Determine the (X, Y) coordinate at the center of the cell enclosing the given text.  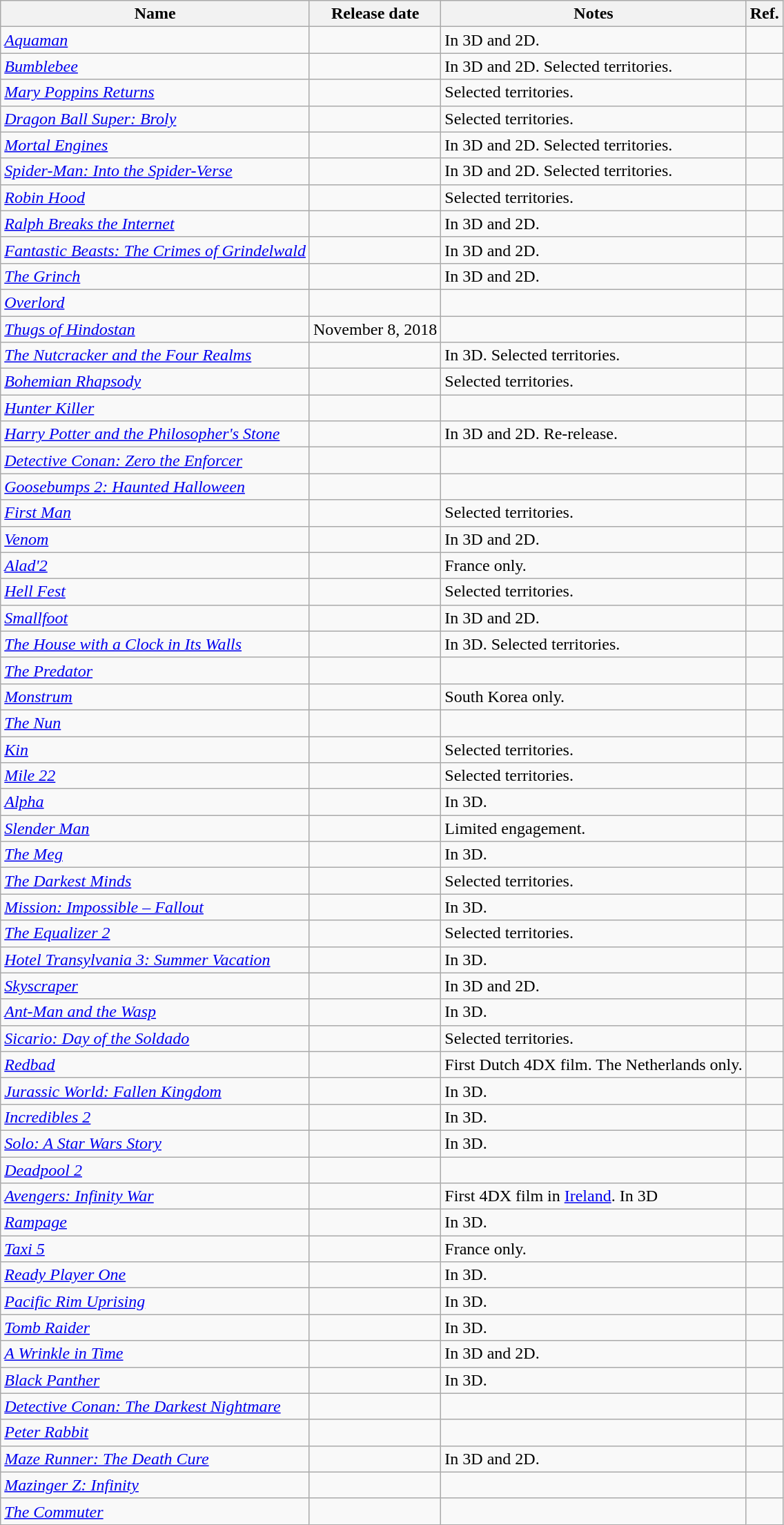
Ralph Breaks the Internet (155, 224)
First 4DX film in Ireland. In 3D (594, 1196)
The Meg (155, 855)
Deadpool 2 (155, 1170)
The Commuter (155, 1511)
Bohemian Rhapsody (155, 382)
Rampage (155, 1223)
Skyscraper (155, 986)
Mary Poppins Returns (155, 93)
Detective Conan: The Darkest Nightmare (155, 1406)
November 8, 2018 (375, 329)
Kin (155, 749)
Mission: Impossible – Fallout (155, 907)
Slender Man (155, 828)
Harry Potter and the Philosopher's Stone (155, 434)
Hell Fest (155, 592)
Venom (155, 539)
Notes (594, 14)
Jurassic World: Fallen Kingdom (155, 1091)
Name (155, 14)
Pacific Rim Uprising (155, 1301)
Fantastic Beasts: The Crimes of Grindelwald (155, 250)
Bumblebee (155, 66)
Spider-Man: Into the Spider-Verse (155, 171)
The Predator (155, 670)
The Darkest Minds (155, 881)
Detective Conan: Zero the Enforcer (155, 460)
The Grinch (155, 276)
Avengers: Infinity War (155, 1196)
Taxi 5 (155, 1249)
First Man (155, 513)
A Wrinkle in Time (155, 1354)
Tomb Raider (155, 1328)
Mortal Engines (155, 145)
Alad'2 (155, 565)
Overlord (155, 302)
Alpha (155, 802)
South Korea only. (594, 697)
First Dutch 4DX film. The Netherlands only. (594, 1065)
Release date (375, 14)
Solo: A Star Wars Story (155, 1143)
Redbad (155, 1065)
Mazinger Z: Infinity (155, 1485)
Hotel Transylvania 3: Summer Vacation (155, 960)
Hunter Killer (155, 408)
Mile 22 (155, 776)
Ready Player One (155, 1275)
Aquaman (155, 40)
The Nutcracker and the Four Realms (155, 356)
Ref. (765, 14)
Dragon Ball Super: Broly (155, 119)
In 3D and 2D. Re-release. (594, 434)
Limited engagement. (594, 828)
Incredibles 2 (155, 1117)
The Equalizer 2 (155, 933)
Monstrum (155, 697)
Ant-Man and the Wasp (155, 1012)
Smallfoot (155, 618)
The Nun (155, 723)
Peter Rabbit (155, 1432)
Black Panther (155, 1380)
The House with a Clock in Its Walls (155, 644)
Sicario: Day of the Soldado (155, 1038)
Maze Runner: The Death Cure (155, 1459)
Goosebumps 2: Haunted Halloween (155, 487)
Robin Hood (155, 197)
Thugs of Hindostan (155, 329)
